Return the (x, y) coordinate for the center point of the cell that contains the specified text.  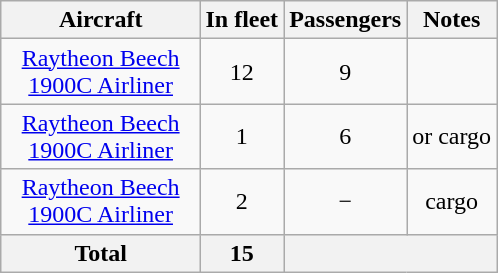
15 (242, 253)
or cargo (452, 136)
Notes (452, 20)
12 (242, 72)
− (346, 202)
2 (242, 202)
Aircraft (100, 20)
1 (242, 136)
In fleet (242, 20)
cargo (452, 202)
6 (346, 136)
Passengers (346, 20)
Total (100, 253)
9 (346, 72)
